Return the (x, y) coordinate for the center point of the cell that contains the specified text.  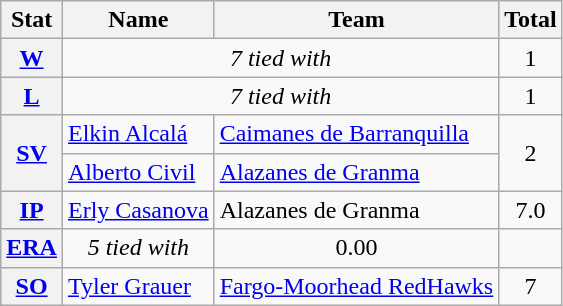
Tyler Grauer (138, 286)
L (32, 96)
SO (32, 286)
ERA (32, 248)
Alberto Civil (138, 172)
2 (531, 153)
SV (32, 153)
Fargo-Moorhead RedHawks (356, 286)
Erly Casanova (138, 210)
Team (356, 20)
Elkin Alcalá (138, 134)
7 (531, 286)
5 tied with (138, 248)
Stat (32, 20)
Total (531, 20)
Name (138, 20)
0.00 (356, 248)
Caimanes de Barranquilla (356, 134)
IP (32, 210)
W (32, 58)
7.0 (531, 210)
